Capture the cell that displays the provided text and extract its (x, y) central coordinate. 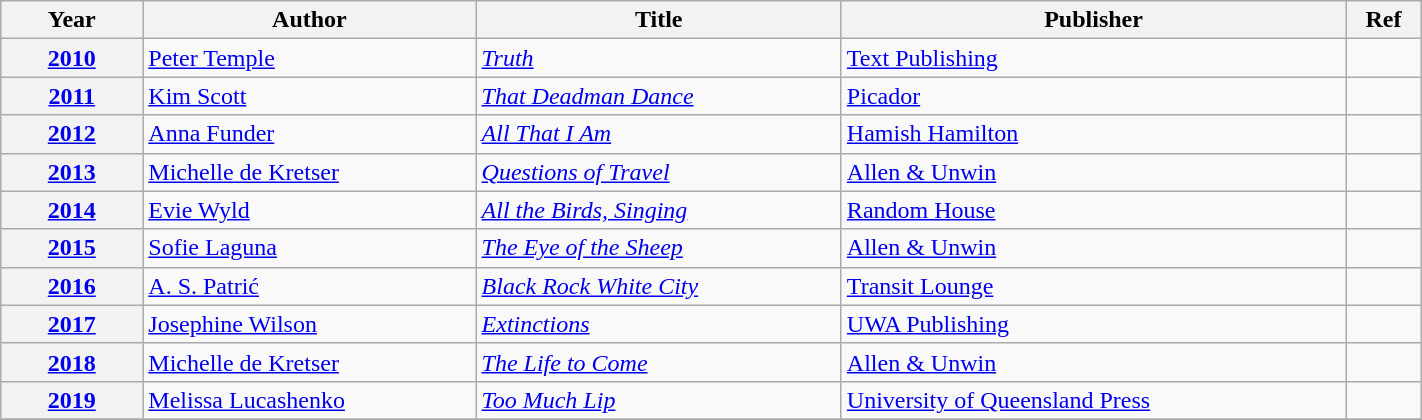
Hamish Hamilton (1093, 134)
2015 (72, 248)
Too Much Lip (658, 400)
All That I Am (658, 134)
2013 (72, 172)
Truth (658, 58)
Black Rock White City (658, 286)
2018 (72, 362)
Josephine Wilson (310, 324)
Peter Temple (310, 58)
Questions of Travel (658, 172)
The Life to Come (658, 362)
2017 (72, 324)
A. S. Patrić (310, 286)
Picador (1093, 96)
Anna Funder (310, 134)
Year (72, 20)
2012 (72, 134)
Transit Lounge (1093, 286)
2010 (72, 58)
Text Publishing (1093, 58)
UWA Publishing (1093, 324)
2016 (72, 286)
Sofie Laguna (310, 248)
University of Queensland Press (1093, 400)
The Eye of the Sheep (658, 248)
Melissa Lucashenko (310, 400)
Author (310, 20)
2019 (72, 400)
All the Birds, Singing (658, 210)
2014 (72, 210)
That Deadman Dance (658, 96)
2011 (72, 96)
Kim Scott (310, 96)
Ref (1384, 20)
Evie Wyld (310, 210)
Random House (1093, 210)
Title (658, 20)
Publisher (1093, 20)
Extinctions (658, 324)
